Determine the (x, y) coordinate at the center of the cell enclosing the given text.  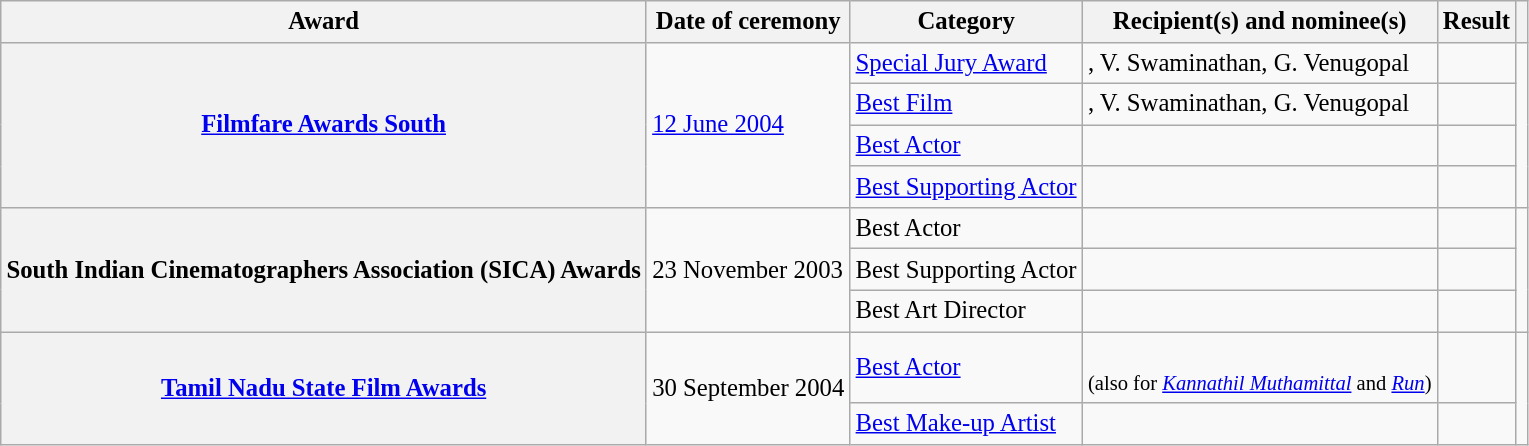
Best Film (966, 104)
Best Art Director (966, 312)
Result (1476, 22)
Special Jury Award (966, 64)
Filmfare Awards South (324, 126)
23 November 2003 (748, 270)
Tamil Nadu State Film Awards (324, 388)
Award (324, 22)
Category (966, 22)
Recipient(s) and nominee(s) (1260, 22)
(also for Kannathil Muthamittal and Run) (1260, 368)
30 September 2004 (748, 388)
Best Make-up Artist (966, 424)
Date of ceremony (748, 22)
12 June 2004 (748, 126)
South Indian Cinematographers Association (SICA) Awards (324, 270)
